Capture the cell that displays the provided text and extract its (x, y) central coordinate. 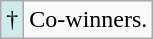
† (12, 20)
Co-winners. (88, 20)
